Return the (X, Y) coordinate for the center point of the cell that contains the specified text.  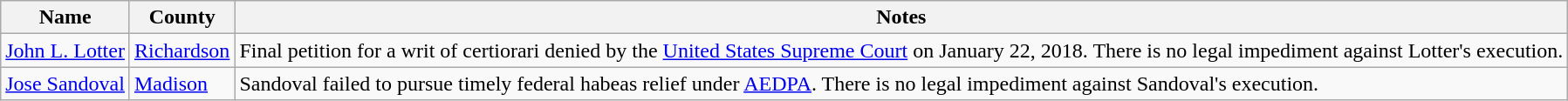
Jose Sandoval (65, 84)
Notes (901, 17)
Richardson (181, 50)
Sandoval failed to pursue timely federal habeas relief under AEDPA. There is no legal impediment against Sandoval's execution. (901, 84)
John L. Lotter (65, 50)
Madison (181, 84)
Name (65, 17)
County (181, 17)
